Capture the cell that displays the provided text and extract its [x, y] central coordinate. 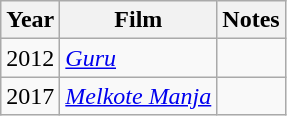
2012 [30, 58]
Year [30, 20]
Film [138, 20]
2017 [30, 96]
Notes [251, 20]
Guru [138, 58]
Melkote Manja [138, 96]
